Locate the cell with the specified text and output its [x, y] center coordinate. 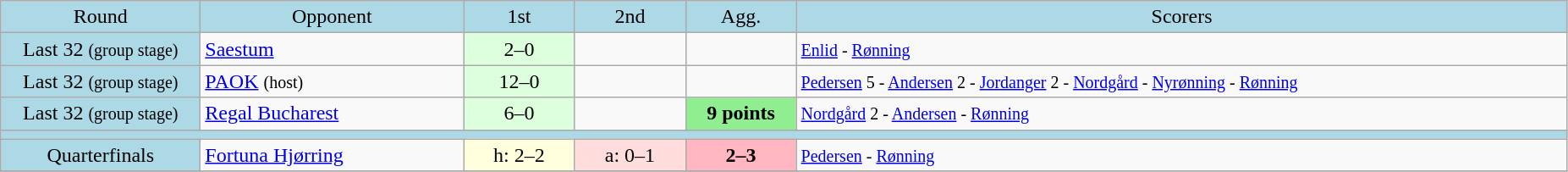
h: 2–2 [520, 155]
Scorers [1181, 17]
Pedersen - Rønning [1181, 155]
9 points [741, 114]
2nd [630, 17]
6–0 [520, 114]
2–3 [741, 155]
Fortuna Hjørring [332, 155]
Pedersen 5 - Andersen 2 - Jordanger 2 - Nordgård - Nyrønning - Rønning [1181, 81]
Nordgård 2 - Andersen - Rønning [1181, 114]
a: 0–1 [630, 155]
Enlid - Rønning [1181, 49]
1st [520, 17]
Round [101, 17]
Opponent [332, 17]
Agg. [741, 17]
2–0 [520, 49]
PAOK (host) [332, 81]
Regal Bucharest [332, 114]
12–0 [520, 81]
Saestum [332, 49]
Quarterfinals [101, 155]
